Identify which cell holds the provided text, then report its [X, Y] central coordinate. 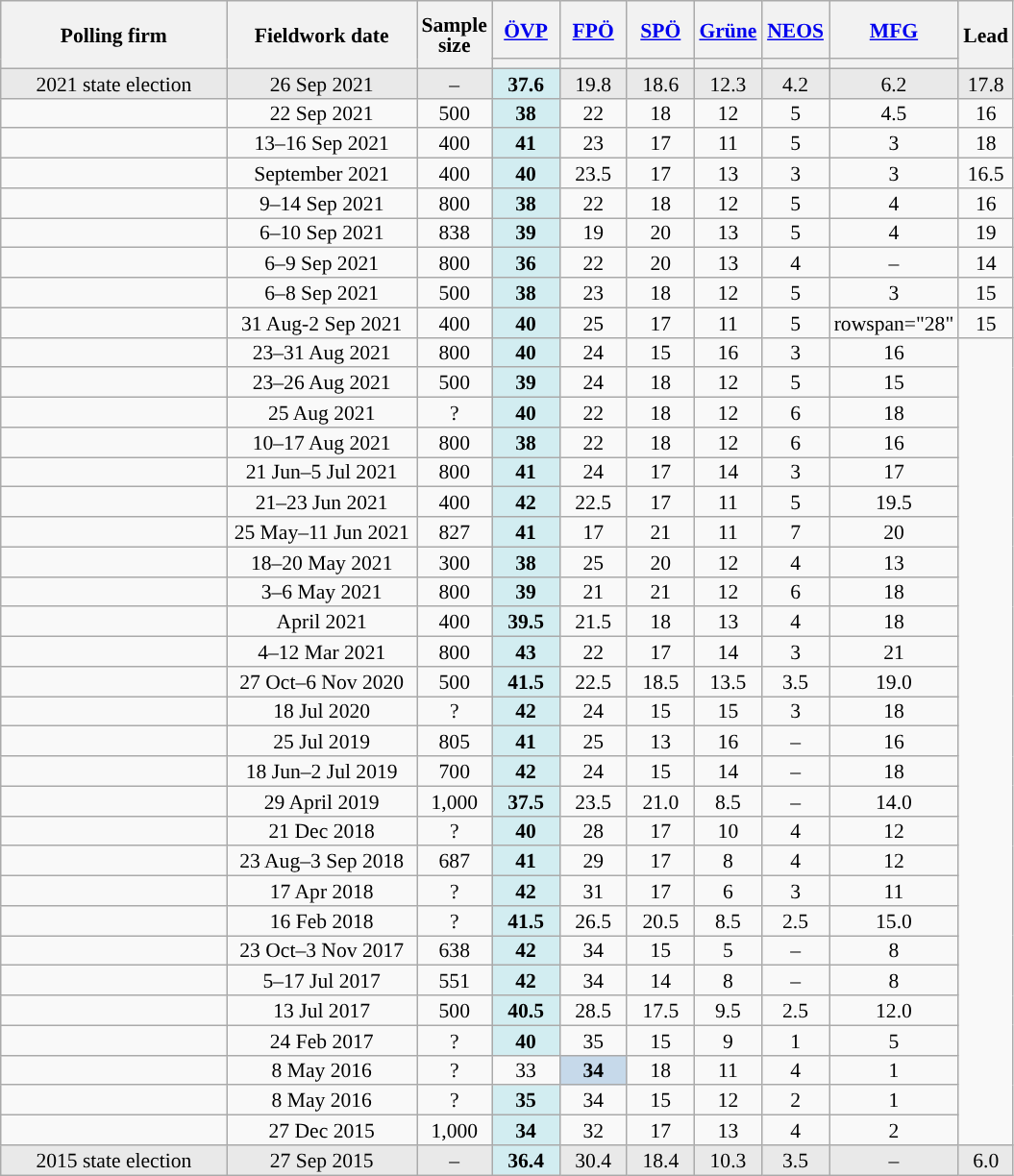
25 Jul 2019 [322, 742]
SPÖ [660, 30]
14.0 [894, 801]
551 [455, 980]
Samplesize [455, 35]
15.0 [894, 920]
5–17 Jul 2017 [322, 980]
40.5 [526, 1011]
4.2 [795, 83]
19.5 [894, 502]
18 Jun–2 Jul 2019 [322, 771]
Fieldwork date [322, 35]
10 [728, 830]
36 [526, 263]
7 [795, 532]
21 Dec 2018 [322, 830]
19.0 [894, 682]
MFG [894, 30]
16.5 [986, 173]
17 Apr 2018 [322, 892]
20.5 [660, 920]
Grüne [728, 30]
6–9 Sep 2021 [322, 263]
638 [455, 951]
30.4 [593, 1161]
6.0 [986, 1161]
17.8 [986, 83]
2015 state election [113, 1161]
18.4 [660, 1161]
12.3 [728, 83]
32 [593, 1130]
18.6 [660, 83]
838 [455, 233]
23 Oct–3 Nov 2017 [322, 951]
NEOS [795, 30]
4.5 [894, 113]
36.4 [526, 1161]
28.5 [593, 1011]
24 Feb 2017 [322, 1040]
9.5 [728, 1011]
21.0 [660, 801]
13.5 [728, 682]
4–12 Mar 2021 [322, 651]
300 [455, 561]
33 [526, 1070]
23 Aug–3 Sep 2018 [322, 861]
Lead [986, 35]
29 April 2019 [322, 801]
Polling firm [113, 35]
25 May–11 Jun 2021 [322, 532]
700 [455, 771]
19.8 [593, 83]
6–8 Sep 2021 [322, 292]
29 [593, 861]
12.0 [894, 1011]
27 Oct–6 Nov 2020 [322, 682]
39.5 [526, 623]
687 [455, 861]
3–6 May 2021 [322, 592]
6.2 [894, 83]
28 [593, 830]
September 2021 [322, 173]
FPÖ [593, 30]
21.5 [593, 623]
ÖVP [526, 30]
27 Dec 2015 [322, 1130]
9 [728, 1040]
rowspan="28" [894, 323]
April 2021 [322, 623]
21 Jun–5 Jul 2021 [322, 473]
37.6 [526, 83]
13–16 Sep 2021 [322, 144]
26.5 [593, 920]
22 Sep 2021 [322, 113]
26 Sep 2021 [322, 83]
25 Aug 2021 [322, 413]
27 Sep 2015 [322, 1161]
21–23 Jun 2021 [322, 502]
23–26 Aug 2021 [322, 382]
16 Feb 2018 [322, 920]
827 [455, 532]
6–10 Sep 2021 [322, 233]
13 Jul 2017 [322, 1011]
2021 state election [113, 83]
18 Jul 2020 [322, 711]
37.5 [526, 801]
31 [593, 892]
17.5 [660, 1011]
31 Aug-2 Sep 2021 [322, 323]
10–17 Aug 2021 [322, 442]
9–14 Sep 2021 [322, 204]
18.5 [660, 682]
10.3 [728, 1161]
18–20 May 2021 [322, 561]
43 [526, 651]
23–31 Aug 2021 [322, 352]
805 [455, 742]
